Identify which cell holds the provided text, then report its (X, Y) central coordinate. 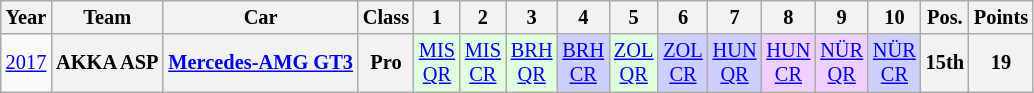
3 (532, 17)
HUNQR (735, 63)
MISCR (483, 63)
BRHCR (583, 63)
Points (1001, 17)
19 (1001, 63)
2017 (26, 63)
4 (583, 17)
Class (386, 17)
6 (682, 17)
MISQR (437, 63)
ZOLCR (682, 63)
Pro (386, 63)
10 (894, 17)
HUNCR (788, 63)
NÜRQR (842, 63)
1 (437, 17)
ZOLQR (634, 63)
9 (842, 17)
NÜRCR (894, 63)
7 (735, 17)
Pos. (945, 17)
Year (26, 17)
5 (634, 17)
Mercedes-AMG GT3 (260, 63)
Team (107, 17)
Car (260, 17)
AKKA ASP (107, 63)
2 (483, 17)
8 (788, 17)
BRHQR (532, 63)
15th (945, 63)
